Scan for the cell matching the given text and deliver its (X, Y) coordinate at center. 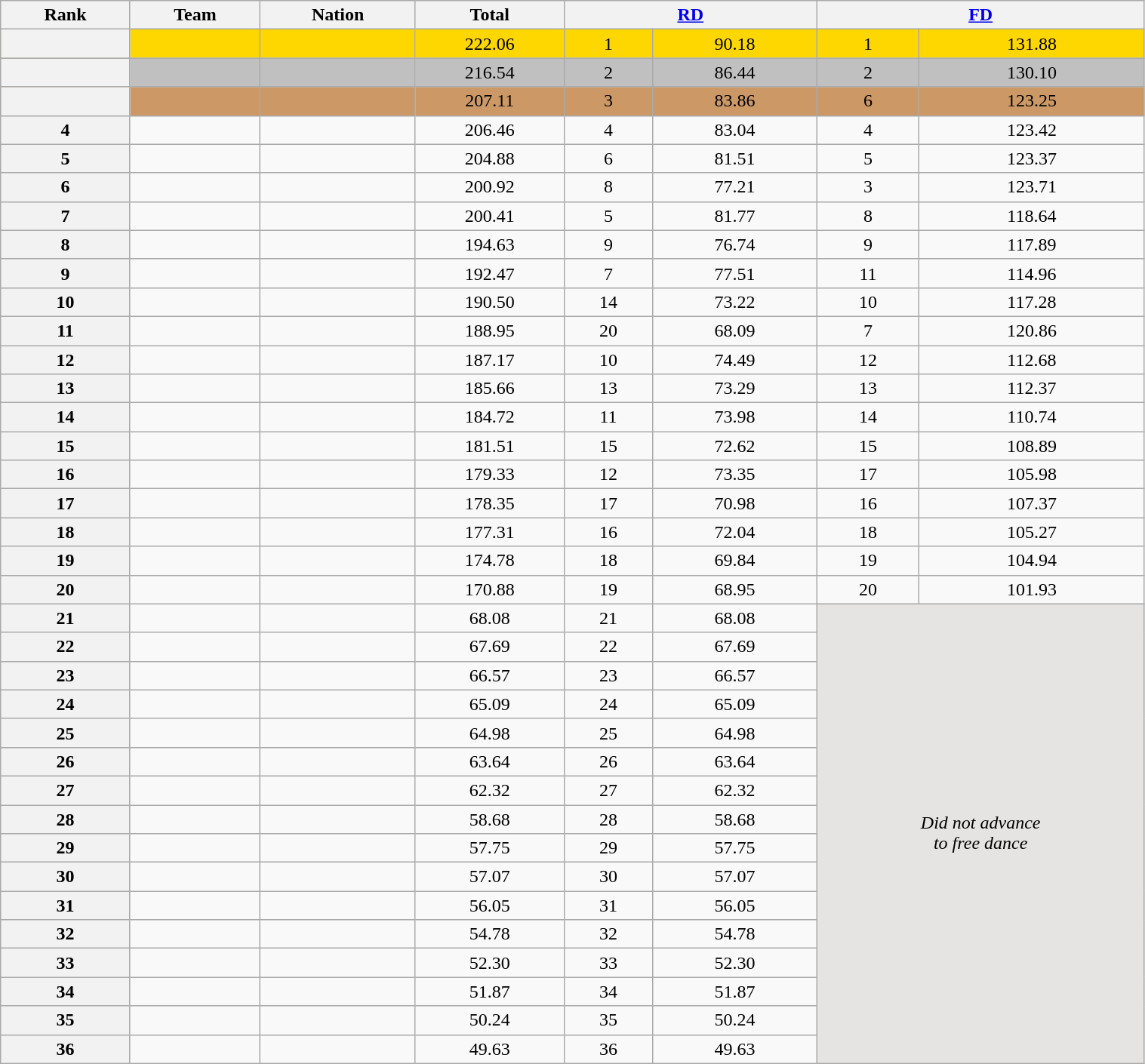
190.50 (489, 302)
200.92 (489, 187)
104.94 (1032, 561)
181.51 (489, 446)
179.33 (489, 475)
72.62 (735, 446)
200.41 (489, 216)
117.89 (1032, 244)
73.22 (735, 302)
110.74 (1032, 417)
73.29 (735, 389)
187.17 (489, 360)
RD (690, 15)
188.95 (489, 331)
81.51 (735, 158)
222.06 (489, 44)
83.86 (735, 101)
Nation (338, 15)
170.88 (489, 589)
207.11 (489, 101)
77.21 (735, 187)
123.37 (1032, 158)
177.31 (489, 532)
73.98 (735, 417)
77.51 (735, 273)
72.04 (735, 532)
206.46 (489, 130)
178.35 (489, 503)
216.54 (489, 72)
81.77 (735, 216)
Team (195, 15)
74.49 (735, 360)
107.37 (1032, 503)
Rank (65, 15)
118.64 (1032, 216)
Did not advanceto free dance (980, 833)
70.98 (735, 503)
123.71 (1032, 187)
69.84 (735, 561)
101.93 (1032, 589)
68.09 (735, 331)
68.95 (735, 589)
204.88 (489, 158)
112.68 (1032, 360)
123.42 (1032, 130)
112.37 (1032, 389)
174.78 (489, 561)
194.63 (489, 244)
FD (980, 15)
117.28 (1032, 302)
105.98 (1032, 475)
108.89 (1032, 446)
120.86 (1032, 331)
76.74 (735, 244)
131.88 (1032, 44)
86.44 (735, 72)
192.47 (489, 273)
114.96 (1032, 273)
130.10 (1032, 72)
83.04 (735, 130)
185.66 (489, 389)
73.35 (735, 475)
184.72 (489, 417)
105.27 (1032, 532)
123.25 (1032, 101)
90.18 (735, 44)
Total (489, 15)
